Find where the given text appears and provide that cell's center as (x, y) coordinate. 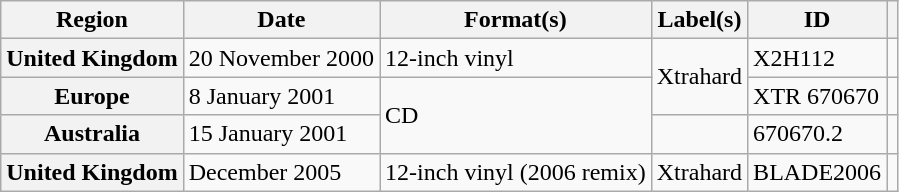
XTR 670670 (818, 96)
670670.2 (818, 134)
Region (92, 20)
Format(s) (516, 20)
X2H112 (818, 58)
20 November 2000 (281, 58)
8 January 2001 (281, 96)
BLADE2006 (818, 172)
Label(s) (699, 20)
Date (281, 20)
Europe (92, 96)
December 2005 (281, 172)
CD (516, 115)
12-inch vinyl (516, 58)
12-inch vinyl (2006 remix) (516, 172)
Australia (92, 134)
ID (818, 20)
15 January 2001 (281, 134)
